Find where the given text appears and provide that cell's center as (X, Y) coordinate. 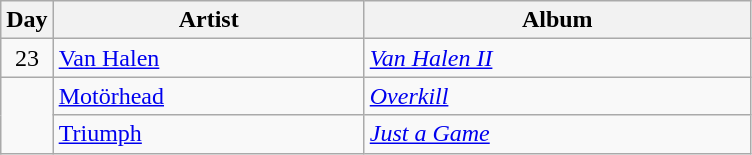
Triumph (208, 134)
Album (557, 20)
Overkill (557, 96)
Day (27, 20)
Just a Game (557, 134)
Artist (208, 20)
Van Halen II (557, 58)
Motörhead (208, 96)
23 (27, 58)
Van Halen (208, 58)
